Search for the cell housing the specified text and yield its [X, Y] center coordinate. 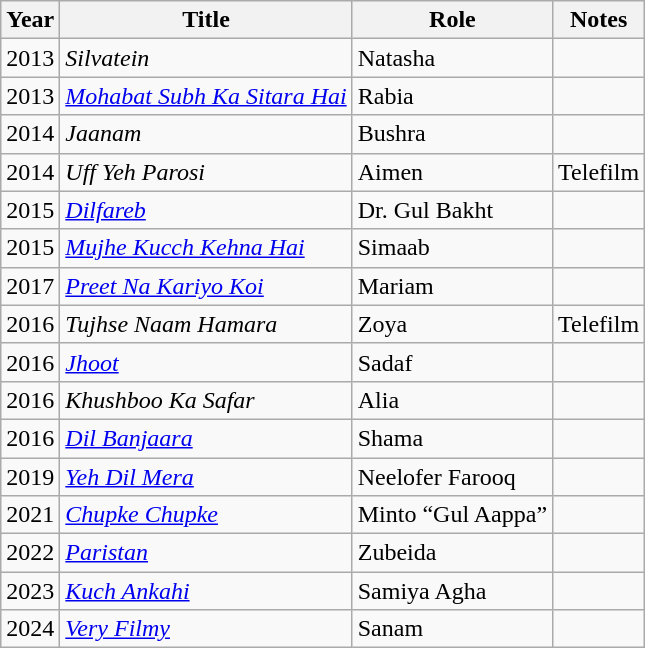
Mohabat Subh Ka Sitara Hai [206, 96]
Jaanam [206, 134]
Simaab [452, 248]
Chupke Chupke [206, 515]
2017 [30, 286]
Yeh Dil Mera [206, 477]
Alia [452, 400]
Title [206, 20]
Very Filmy [206, 629]
Sadaf [452, 362]
Role [452, 20]
Khushboo Ka Safar [206, 400]
Neelofer Farooq [452, 477]
2019 [30, 477]
Notes [599, 20]
Dilfareb [206, 210]
2023 [30, 591]
Natasha [452, 58]
Bushra [452, 134]
2024 [30, 629]
Dil Banjaara [206, 438]
Mujhe Kucch Kehna Hai [206, 248]
Zoya [452, 324]
Shama [452, 438]
Zubeida [452, 553]
Aimen [452, 172]
Samiya Agha [452, 591]
Rabia [452, 96]
Preet Na Kariyo Koi [206, 286]
2022 [30, 553]
Paristan [206, 553]
Mariam [452, 286]
Jhoot [206, 362]
Uff Yeh Parosi [206, 172]
Silvatein [206, 58]
2021 [30, 515]
Tujhse Naam Hamara [206, 324]
Kuch Ankahi [206, 591]
Sanam [452, 629]
Minto “Gul Aappa” [452, 515]
Dr. Gul Bakht [452, 210]
Year [30, 20]
